Determine the (x, y) coordinate at the center of the cell enclosing the given text.  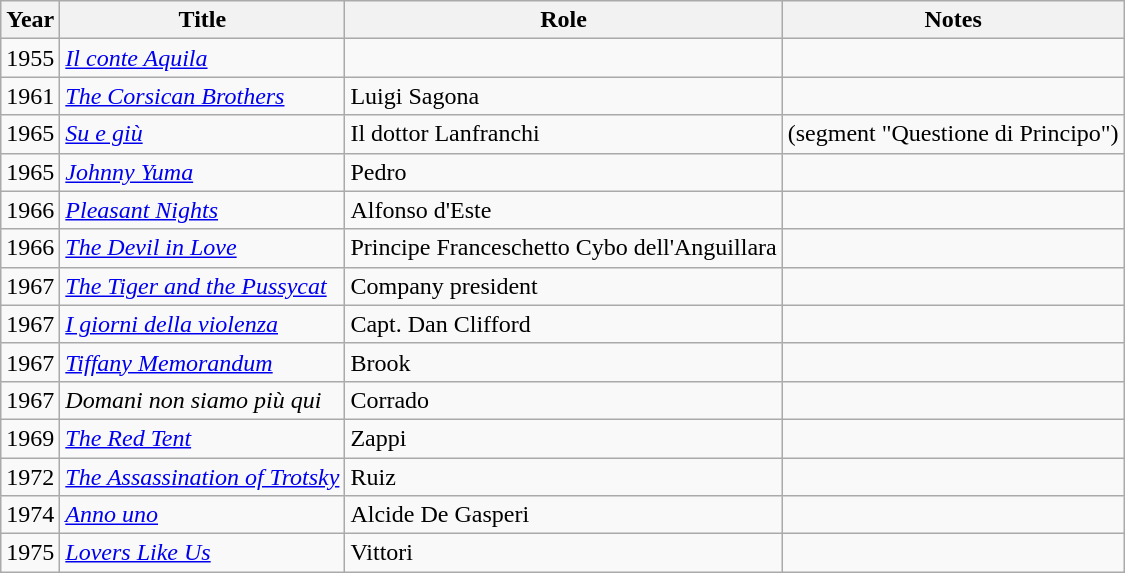
1972 (30, 477)
Ruiz (564, 477)
The Devil in Love (202, 248)
Brook (564, 362)
The Assassination of Trotsky (202, 477)
Vittori (564, 553)
Pleasant Nights (202, 210)
Tiffany Memorandum (202, 362)
Principe Franceschetto Cybo dell'Anguillara (564, 248)
Luigi Sagona (564, 96)
Zappi (564, 438)
1969 (30, 438)
Domani non siamo più qui (202, 400)
(segment "Questione di Principo") (953, 134)
Il dottor Lanfranchi (564, 134)
I giorni della violenza (202, 324)
1974 (30, 515)
Capt. Dan Clifford (564, 324)
Year (30, 20)
1955 (30, 58)
Title (202, 20)
Notes (953, 20)
Company president (564, 286)
The Tiger and the Pussycat (202, 286)
1961 (30, 96)
The Red Tent (202, 438)
Lovers Like Us (202, 553)
Alcide De Gasperi (564, 515)
Alfonso d'Este (564, 210)
Johnny Yuma (202, 172)
Anno uno (202, 515)
Su e giù (202, 134)
Il conte Aquila (202, 58)
The Corsican Brothers (202, 96)
1975 (30, 553)
Role (564, 20)
Corrado (564, 400)
Pedro (564, 172)
